Identify which cell holds the provided text, then report its [X, Y] central coordinate. 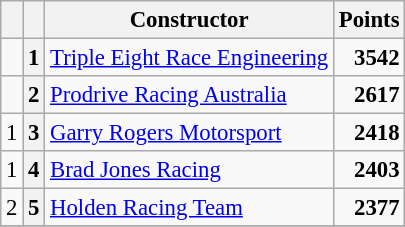
Garry Rogers Motorsport [190, 133]
2418 [368, 133]
Triple Eight Race Engineering [190, 58]
2617 [368, 95]
2377 [368, 208]
Brad Jones Racing [190, 170]
Holden Racing Team [190, 208]
3542 [368, 58]
5 [34, 208]
Prodrive Racing Australia [190, 95]
4 [34, 170]
Points [368, 20]
3 [34, 133]
Constructor [190, 20]
2403 [368, 170]
